Locate the cell with the specified text and output its (X, Y) center coordinate. 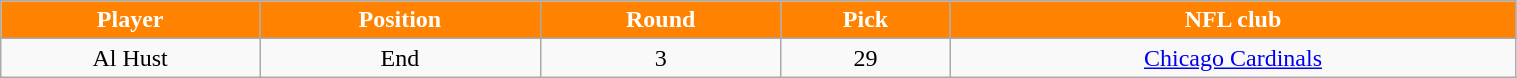
NFL club (1233, 20)
Player (130, 20)
Al Hust (130, 58)
Pick (866, 20)
Chicago Cardinals (1233, 58)
Round (660, 20)
Position (400, 20)
29 (866, 58)
End (400, 58)
3 (660, 58)
